Scan for the cell matching the given text and deliver its (x, y) coordinate at center. 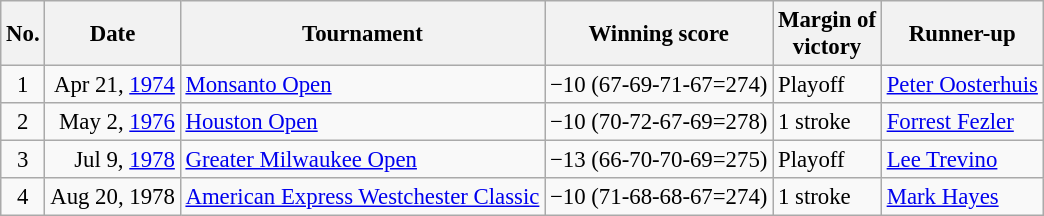
Monsanto Open (362, 85)
3 (23, 160)
Mark Hayes (962, 197)
Runner-up (962, 34)
2 (23, 122)
Peter Oosterhuis (962, 85)
Tournament (362, 34)
Aug 20, 1978 (112, 197)
No. (23, 34)
Lee Trevino (962, 160)
Apr 21, 1974 (112, 85)
1 (23, 85)
Forrest Fezler (962, 122)
May 2, 1976 (112, 122)
Jul 9, 1978 (112, 160)
−10 (71-68-68-67=274) (659, 197)
Greater Milwaukee Open (362, 160)
4 (23, 197)
−13 (66-70-70-69=275) (659, 160)
Margin ofvictory (828, 34)
Winning score (659, 34)
Date (112, 34)
−10 (70-72-67-69=278) (659, 122)
−10 (67-69-71-67=274) (659, 85)
Houston Open (362, 122)
American Express Westchester Classic (362, 197)
